Find where the given text appears and provide that cell's center as [x, y] coordinate. 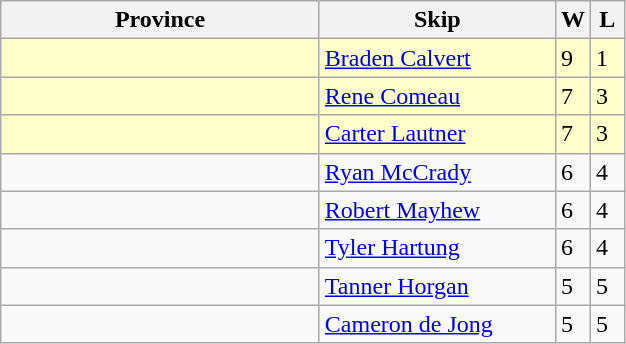
9 [572, 58]
Carter Lautner [437, 134]
L [607, 20]
Cameron de Jong [437, 324]
Ryan McCrady [437, 172]
Braden Calvert [437, 58]
Tyler Hartung [437, 248]
Tanner Horgan [437, 286]
Robert Mayhew [437, 210]
Skip [437, 20]
Rene Comeau [437, 96]
Province [160, 20]
1 [607, 58]
W [572, 20]
